Scan for the cell matching the given text and deliver its [x, y] coordinate at center. 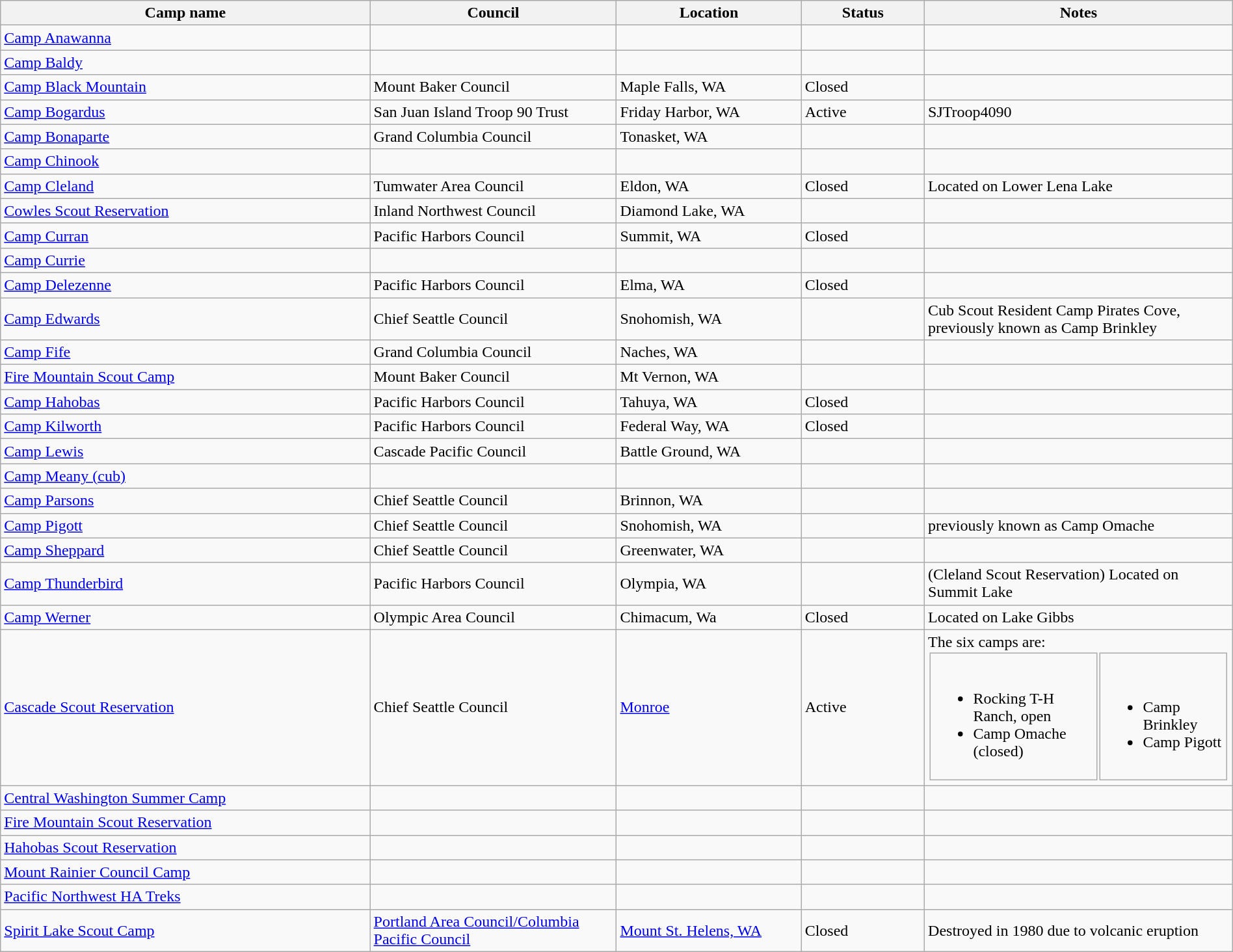
Camp Werner [185, 617]
Diamond Lake, WA [709, 211]
Camp Curran [185, 235]
Camp name [185, 13]
Camp Fife [185, 352]
Camp Chinook [185, 161]
Destroyed in 1980 due to volcanic eruption [1079, 930]
San Juan Island Troop 90 Trust [493, 112]
Naches, WA [709, 352]
Federal Way, WA [709, 427]
Tahuya, WA [709, 402]
Camp Delezenne [185, 285]
Camp Pigott [185, 525]
Camp Bogardus [185, 112]
Olympic Area Council [493, 617]
previously known as Camp Omache [1079, 525]
Camp Currie [185, 260]
Status [862, 13]
Pacific Northwest HA Treks [185, 897]
Monroe [709, 707]
Spirit Lake Scout Camp [185, 930]
Cub Scout Resident Camp Pirates Cove, previously known as Camp Brinkley [1079, 319]
Camp Parsons [185, 501]
Camp BrinkleyCamp Pigott [1163, 717]
Hahobas Scout Reservation [185, 847]
Camp Cleland [185, 186]
SJTroop4090 [1079, 112]
Camp Black Mountain [185, 87]
Camp Thunderbird [185, 584]
Mount St. Helens, WA [709, 930]
Camp Lewis [185, 451]
Council [493, 13]
(Cleland Scout Reservation) Located on Summit Lake [1079, 584]
Eldon, WA [709, 186]
Elma, WA [709, 285]
Battle Ground, WA [709, 451]
Greenwater, WA [709, 550]
Mount Rainier Council Camp [185, 872]
Tumwater Area Council [493, 186]
Cascade Scout Reservation [185, 707]
Located on Lake Gibbs [1079, 617]
Notes [1079, 13]
Camp Meany (cub) [185, 476]
The six camps are: Rocking T-H Ranch, openCamp Omache (closed) Camp BrinkleyCamp Pigott [1079, 707]
Portland Area Council/Columbia Pacific Council [493, 930]
Fire Mountain Scout Reservation [185, 823]
Camp Hahobas [185, 402]
Summit, WA [709, 235]
Located on Lower Lena Lake [1079, 186]
Inland Northwest Council [493, 211]
Camp Edwards [185, 319]
Camp Baldy [185, 62]
Central Washington Summer Camp [185, 798]
Location [709, 13]
Cascade Pacific Council [493, 451]
Brinnon, WA [709, 501]
Camp Bonaparte [185, 137]
Tonasket, WA [709, 137]
Cowles Scout Reservation [185, 211]
Olympia, WA [709, 584]
Friday Harbor, WA [709, 112]
Camp Sheppard [185, 550]
Camp Anawanna [185, 38]
Maple Falls, WA [709, 87]
Mt Vernon, WA [709, 377]
Rocking T-H Ranch, openCamp Omache (closed) [1014, 717]
Camp Kilworth [185, 427]
Chimacum, Wa [709, 617]
Fire Mountain Scout Camp [185, 377]
